Pinpoint the cell where the given text exists, returning its (x, y) midpoint coordinate. 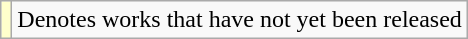
Denotes works that have not yet been released (240, 20)
